Return (x, y) of the center of cell containing provided text 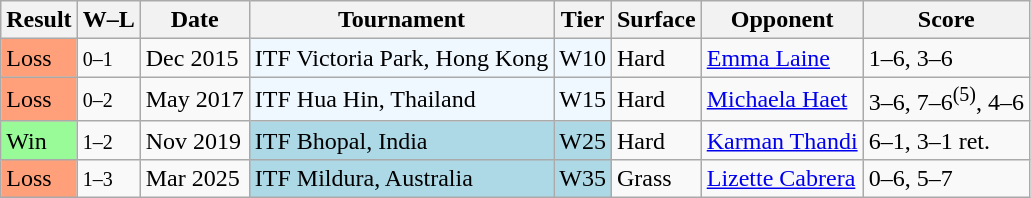
Grass (656, 178)
Surface (656, 20)
W35 (583, 178)
6–1, 3–1 ret. (946, 140)
Lizette Cabrera (782, 178)
1–3 (108, 178)
ITF Victoria Park, Hong Kong (401, 58)
3–6, 7–6(5), 4–6 (946, 100)
ITF Bhopal, India (401, 140)
Tier (583, 20)
Nov 2019 (194, 140)
Mar 2025 (194, 178)
ITF Mildura, Australia (401, 178)
1–6, 3–6 (946, 58)
Emma Laine (782, 58)
Date (194, 20)
ITF Hua Hin, Thailand (401, 100)
Karman Thandi (782, 140)
1–2 (108, 140)
W15 (583, 100)
Win (39, 140)
W–L (108, 20)
Michaela Haet (782, 100)
W25 (583, 140)
Score (946, 20)
0–2 (108, 100)
0–6, 5–7 (946, 178)
W10 (583, 58)
Result (39, 20)
0–1 (108, 58)
Opponent (782, 20)
May 2017 (194, 100)
Dec 2015 (194, 58)
Tournament (401, 20)
